Search for the cell housing the specified text and yield its [x, y] center coordinate. 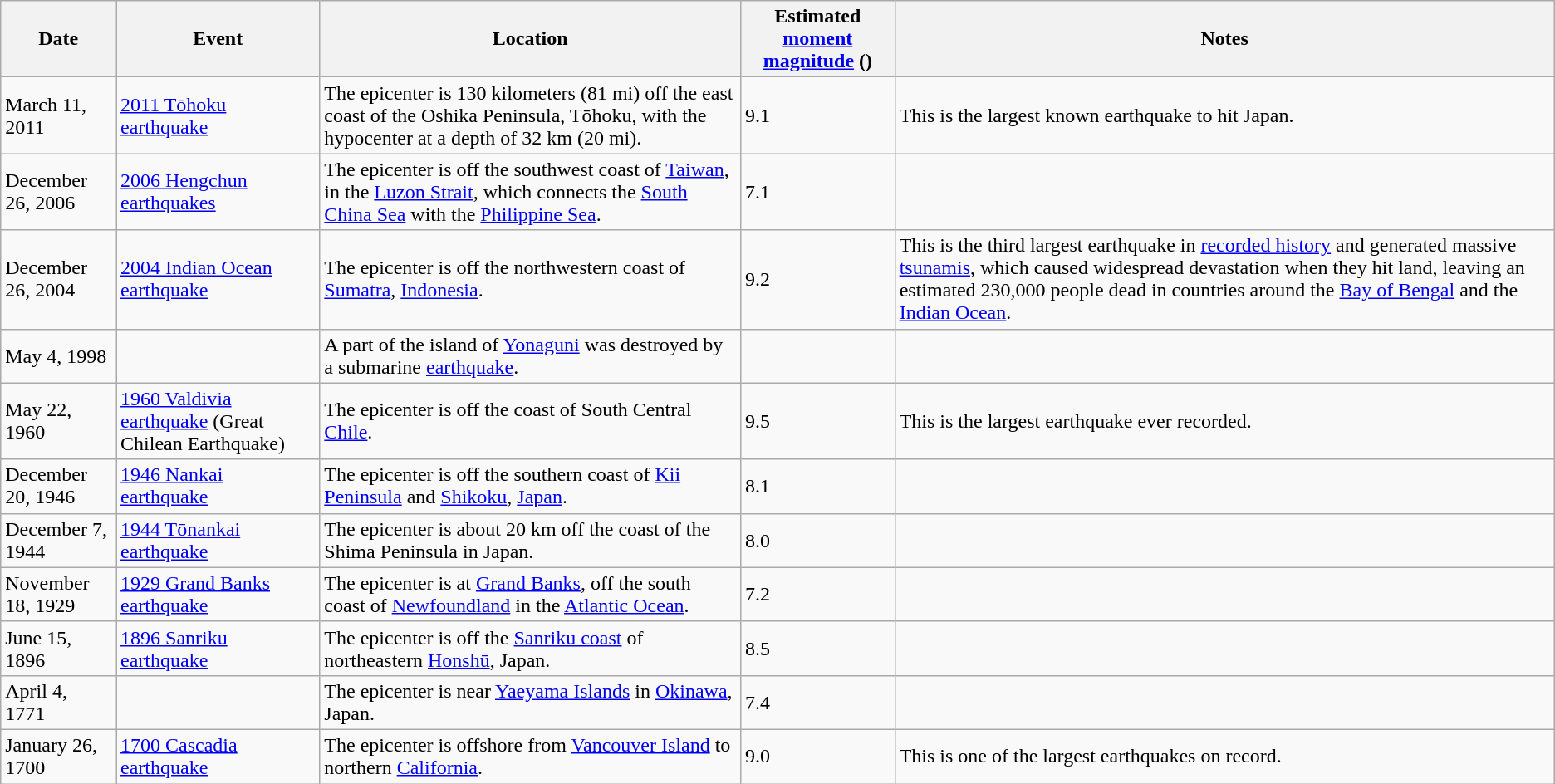
9.2 [818, 279]
2006 Hengchun earthquakes [218, 192]
May 22, 1960 [58, 421]
December 7, 1944 [58, 540]
The epicenter is near Yaeyama Islands in Okinawa, Japan. [530, 703]
Date [58, 39]
The epicenter is off the southern coast of Kii Peninsula and Shikoku, Japan. [530, 487]
This is the largest known earthquake to hit Japan. [1224, 115]
The epicenter is offshore from Vancouver Island to northern California. [530, 756]
The epicenter is at Grand Banks, off the south coast of Newfoundland in the Atlantic Ocean. [530, 595]
The epicenter is about 20 km off the coast of the Shima Peninsula in Japan. [530, 540]
1944 Tōnankai earthquake [218, 540]
2004 Indian Ocean earthquake [218, 279]
Event [218, 39]
June 15, 1896 [58, 648]
2011 Tōhoku earthquake [218, 115]
The epicenter is off the northwestern coast of Sumatra, Indonesia. [530, 279]
This is one of the largest earthquakes on record. [1224, 756]
Estimated moment magnitude () [818, 39]
9.1 [818, 115]
May 4, 1998 [58, 355]
January 26, 1700 [58, 756]
1896 Sanriku earthquake [218, 648]
December 26, 2006 [58, 192]
Notes [1224, 39]
8.5 [818, 648]
1960 Valdivia earthquake (Great Chilean Earthquake) [218, 421]
The epicenter is off the southwest coast of Taiwan, in the Luzon Strait, which connects the South China Sea with the Philippine Sea. [530, 192]
November 18, 1929 [58, 595]
Location [530, 39]
March 11, 2011 [58, 115]
The epicenter is off the coast of South Central Chile. [530, 421]
December 26, 2004 [58, 279]
1929 Grand Banks earthquake [218, 595]
The epicenter is off the Sanriku coast of northeastern Honshū, Japan. [530, 648]
December 20, 1946 [58, 487]
8.1 [818, 487]
7.4 [818, 703]
1700 Cascadia earthquake [218, 756]
A part of the island of Yonaguni was destroyed by a submarine earthquake. [530, 355]
7.1 [818, 192]
9.5 [818, 421]
9.0 [818, 756]
8.0 [818, 540]
1946 Nankai earthquake [218, 487]
This is the largest earthquake ever recorded. [1224, 421]
7.2 [818, 595]
April 4, 1771 [58, 703]
The epicenter is 130 kilometers (81 mi) off the east coast of the Oshika Peninsula, Tōhoku, with the hypocenter at a depth of 32 km (20 mi). [530, 115]
